Return [x, y] of the center of cell containing provided text 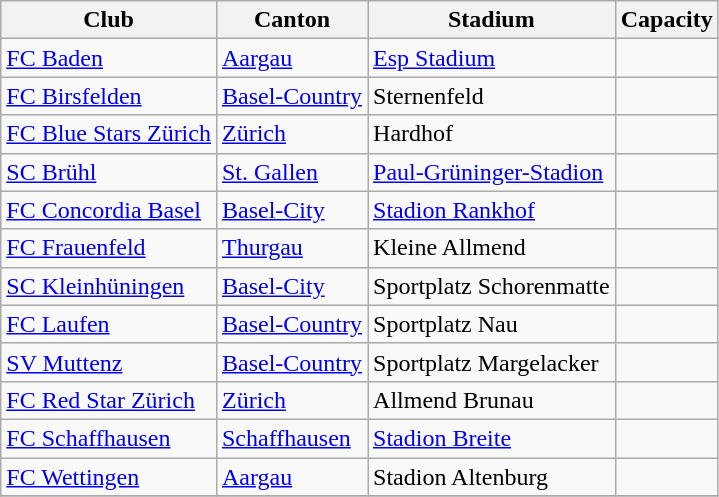
Paul-Grüninger-Stadion [492, 172]
Capacity [666, 20]
Club [109, 20]
SC Kleinhüningen [109, 286]
St. Gallen [292, 172]
Allmend Brunau [492, 400]
FC Baden [109, 58]
FC Red Star Zürich [109, 400]
FC Frauenfeld [109, 248]
FC Laufen [109, 324]
Stadium [492, 20]
Kleine Allmend [492, 248]
Esp Stadium [492, 58]
Stadion Altenburg [492, 477]
FC Blue Stars Zürich [109, 134]
SV Muttenz [109, 362]
Canton [292, 20]
Sportplatz Margelacker [492, 362]
FC Birsfelden [109, 96]
Stadion Breite [492, 438]
SC Brühl [109, 172]
FC Concordia Basel [109, 210]
FC Wettingen [109, 477]
Schaffhausen [292, 438]
Hardhof [492, 134]
Thurgau [292, 248]
Sportplatz Nau [492, 324]
Sportplatz Schorenmatte [492, 286]
FC Schaffhausen [109, 438]
Sternenfeld [492, 96]
Stadion Rankhof [492, 210]
